Return the [X, Y] coordinate for the center point of the cell that contains the specified text.  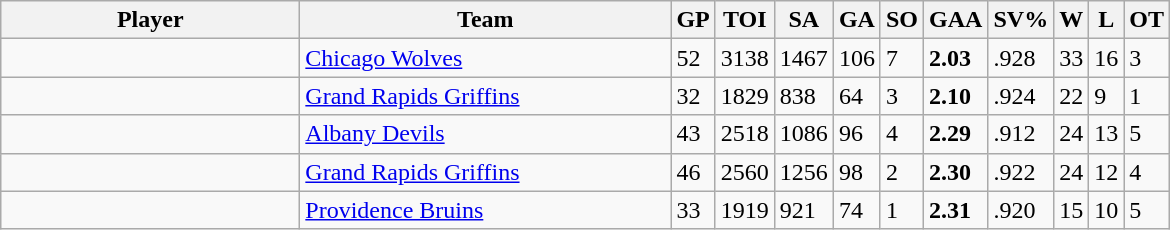
.912 [1021, 134]
1086 [804, 134]
.928 [1021, 58]
9 [1106, 96]
Albany Devils [486, 134]
2.29 [956, 134]
2 [902, 172]
921 [804, 210]
2.03 [956, 58]
15 [1072, 210]
838 [804, 96]
Chicago Wolves [486, 58]
.922 [1021, 172]
OT [1147, 20]
TOI [744, 20]
74 [856, 210]
GP [693, 20]
Providence Bruins [486, 210]
SA [804, 20]
52 [693, 58]
43 [693, 134]
.924 [1021, 96]
2560 [744, 172]
16 [1106, 58]
32 [693, 96]
10 [1106, 210]
2.10 [956, 96]
1829 [744, 96]
Player [150, 20]
2.30 [956, 172]
GA [856, 20]
1919 [744, 210]
7 [902, 58]
W [1072, 20]
3138 [744, 58]
1256 [804, 172]
SV% [1021, 20]
SO [902, 20]
22 [1072, 96]
.920 [1021, 210]
2518 [744, 134]
L [1106, 20]
64 [856, 96]
98 [856, 172]
1467 [804, 58]
13 [1106, 134]
12 [1106, 172]
Team [486, 20]
GAA [956, 20]
106 [856, 58]
96 [856, 134]
46 [693, 172]
2.31 [956, 210]
